Provide the [X, Y] coordinate of the cell's center where the given text is located.  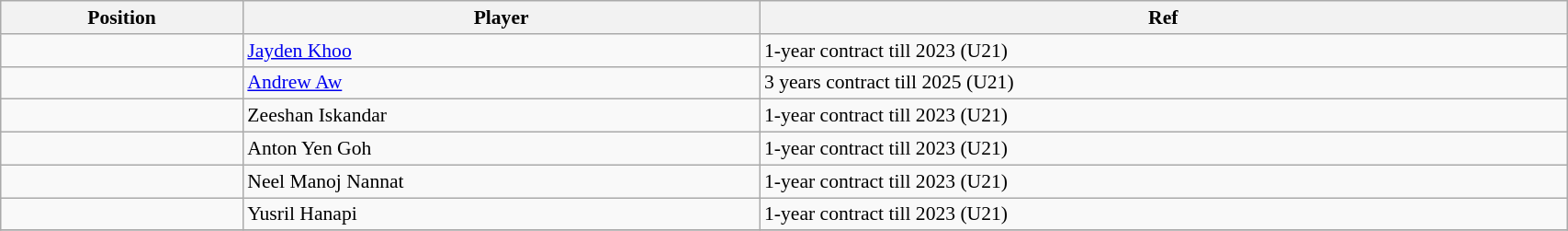
Jayden Khoo [502, 51]
Andrew Aw [502, 83]
Anton Yen Goh [502, 149]
Position [122, 17]
Ref [1163, 17]
3 years contract till 2025 (U21) [1163, 83]
Zeeshan Iskandar [502, 116]
Yusril Hanapi [502, 214]
Neel Manoj Nannat [502, 181]
Player [502, 17]
